Identify which cell holds the provided text, then report its [x, y] central coordinate. 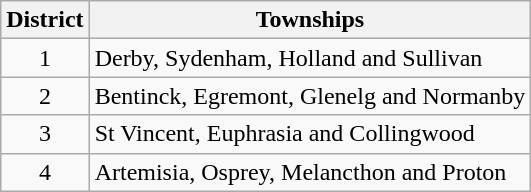
Artemisia, Osprey, Melancthon and Proton [310, 172]
Bentinck, Egremont, Glenelg and Normanby [310, 96]
Derby, Sydenham, Holland and Sullivan [310, 58]
4 [45, 172]
2 [45, 96]
3 [45, 134]
1 [45, 58]
Townships [310, 20]
St Vincent, Euphrasia and Collingwood [310, 134]
District [45, 20]
